Detect which cell encompasses the target text, then output its [x, y] center coordinate. 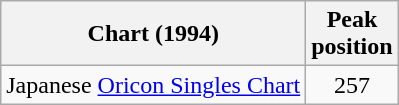
257 [352, 85]
Japanese Oricon Singles Chart [154, 85]
Peakposition [352, 34]
Chart (1994) [154, 34]
